From the cell containing the given text, extract its center point as [X, Y] coordinate. 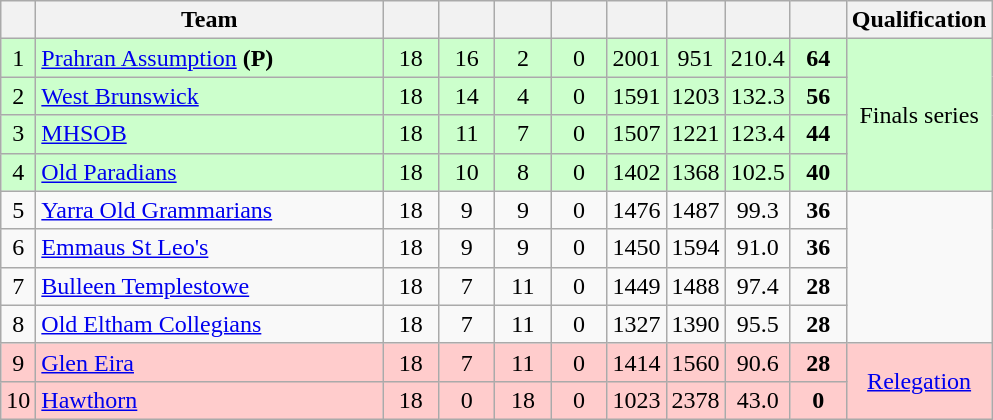
2378 [696, 400]
44 [818, 134]
Bulleen Templestowe [210, 286]
1402 [636, 172]
Glen Eira [210, 362]
95.5 [758, 324]
1560 [696, 362]
90.6 [758, 362]
1488 [696, 286]
Hawthorn [210, 400]
97.4 [758, 286]
1023 [636, 400]
West Brunswick [210, 96]
Qualification [919, 20]
1507 [636, 134]
99.3 [758, 210]
MHSOB [210, 134]
Old Eltham Collegians [210, 324]
91.0 [758, 248]
1 [18, 58]
1327 [636, 324]
1476 [636, 210]
3 [18, 134]
6 [18, 248]
1450 [636, 248]
40 [818, 172]
1221 [696, 134]
1390 [696, 324]
Relegation [919, 381]
1487 [696, 210]
1414 [636, 362]
1591 [636, 96]
Team [210, 20]
1203 [696, 96]
43.0 [758, 400]
16 [467, 58]
132.3 [758, 96]
56 [818, 96]
Yarra Old Grammarians [210, 210]
Finals series [919, 115]
5 [18, 210]
Prahran Assumption (P) [210, 58]
951 [696, 58]
14 [467, 96]
102.5 [758, 172]
1594 [696, 248]
Old Paradians [210, 172]
1449 [636, 286]
123.4 [758, 134]
1368 [696, 172]
64 [818, 58]
Emmaus St Leo's [210, 248]
210.4 [758, 58]
2001 [636, 58]
